Pinpoint the cell where the given text exists, returning its [x, y] midpoint coordinate. 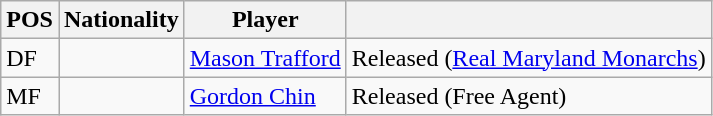
Released (Free Agent) [528, 96]
MF [30, 96]
Player [265, 20]
DF [30, 58]
Released (Real Maryland Monarchs) [528, 58]
Gordon Chin [265, 96]
Mason Trafford [265, 58]
Nationality [121, 20]
POS [30, 20]
